Extract the [x, y] coordinate from the center of the cell holding the provided text.  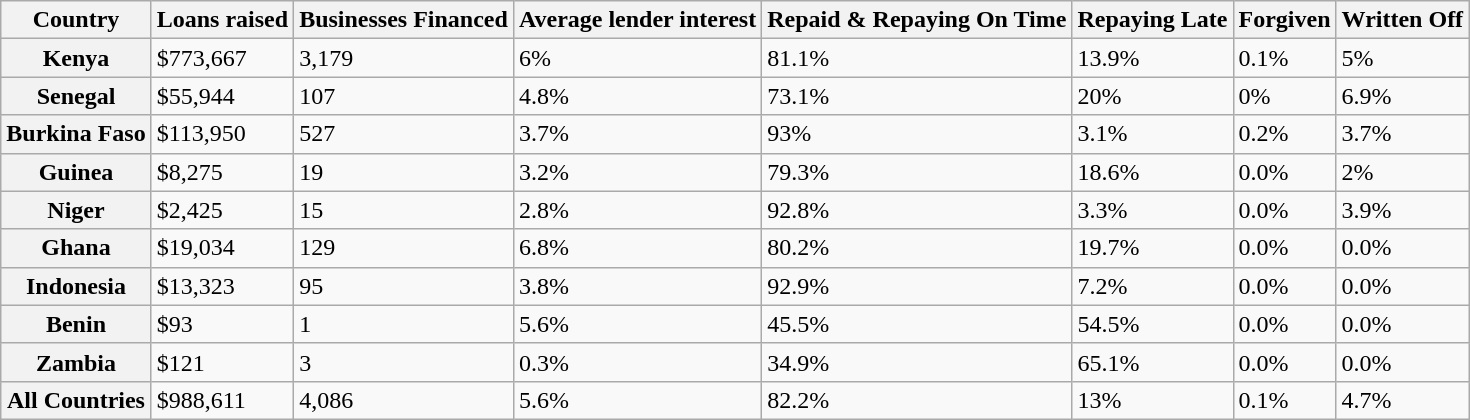
82.2% [917, 400]
19 [404, 172]
Businesses Financed [404, 20]
Zambia [76, 362]
All Countries [76, 400]
Repaid & Repaying On Time [917, 20]
80.2% [917, 248]
$773,667 [222, 58]
4.8% [637, 96]
4,086 [404, 400]
527 [404, 134]
34.9% [917, 362]
45.5% [917, 324]
65.1% [1152, 362]
$19,034 [222, 248]
6% [637, 58]
1 [404, 324]
54.5% [1152, 324]
6.8% [637, 248]
3.9% [1402, 210]
Kenya [76, 58]
92.9% [917, 286]
Ghana [76, 248]
$93 [222, 324]
92.8% [917, 210]
0% [1284, 96]
0.2% [1284, 134]
2.8% [637, 210]
15 [404, 210]
79.3% [917, 172]
2% [1402, 172]
Forgiven [1284, 20]
$113,950 [222, 134]
3.8% [637, 286]
Indonesia [76, 286]
$2,425 [222, 210]
3 [404, 362]
13.9% [1152, 58]
107 [404, 96]
95 [404, 286]
13% [1152, 400]
7.2% [1152, 286]
Written Off [1402, 20]
3.3% [1152, 210]
81.1% [917, 58]
Burkina Faso [76, 134]
73.1% [917, 96]
$121 [222, 362]
3.1% [1152, 134]
0.3% [637, 362]
4.7% [1402, 400]
Loans raised [222, 20]
$13,323 [222, 286]
3,179 [404, 58]
Average lender interest [637, 20]
93% [917, 134]
Guinea [76, 172]
$988,611 [222, 400]
129 [404, 248]
19.7% [1152, 248]
18.6% [1152, 172]
$8,275 [222, 172]
20% [1152, 96]
3.2% [637, 172]
5% [1402, 58]
$55,944 [222, 96]
Niger [76, 210]
Benin [76, 324]
Repaying Late [1152, 20]
Senegal [76, 96]
6.9% [1402, 96]
Country [76, 20]
